Search for the cell housing the specified text and yield its (X, Y) center coordinate. 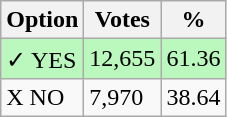
Votes (122, 20)
✓ YES (42, 59)
61.36 (194, 59)
X NO (42, 97)
7,970 (122, 97)
12,655 (122, 59)
38.64 (194, 97)
% (194, 20)
Option (42, 20)
